Determine the (X, Y) coordinate at the center of the cell enclosing the given text.  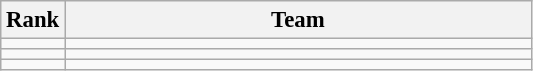
Team (298, 20)
Rank (33, 20)
